From the cell containing the given text, extract its center point as [X, Y] coordinate. 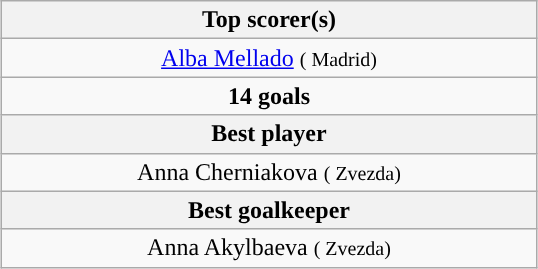
Alba Mellado ( Madrid) [269, 58]
Top scorer(s) [269, 20]
14 goals [269, 96]
Best player [269, 134]
Anna Cherniakova ( Zvezda) [269, 172]
Anna Akylbaeva ( Zvezda) [269, 248]
Best goalkeeper [269, 210]
